Provide the [X, Y] coordinate of the cell's center where the given text is located.  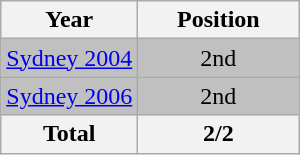
Total [70, 134]
Sydney 2006 [70, 96]
Sydney 2004 [70, 58]
2/2 [218, 134]
Position [218, 20]
Year [70, 20]
